For the text-containing cell, return its midpoint in [x, y] coordinate format. 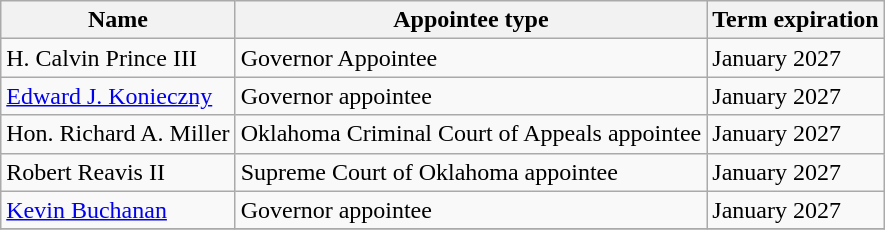
Term expiration [796, 20]
Appointee type [471, 20]
Kevin Buchanan [118, 210]
Edward J. Konieczny [118, 96]
Governor Appointee [471, 58]
H. Calvin Prince III [118, 58]
Supreme Court of Oklahoma appointee [471, 172]
Robert Reavis II [118, 172]
Hon. Richard A. Miller [118, 134]
Name [118, 20]
Oklahoma Criminal Court of Appeals appointee [471, 134]
